Return the [x, y] coordinate for the center point of the cell that contains the specified text.  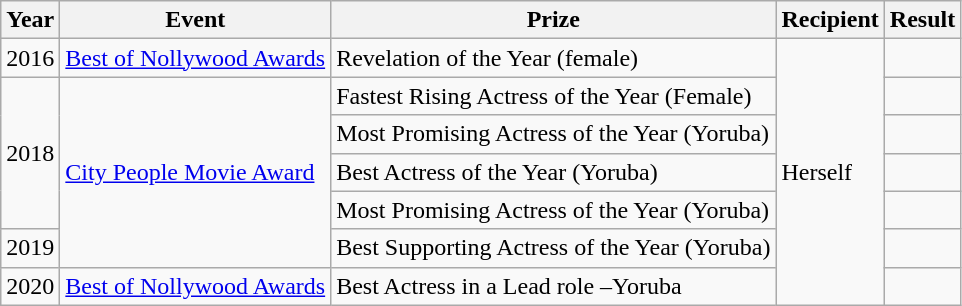
2018 [30, 153]
Fastest Rising Actress of the Year (Female) [554, 96]
Best Actress in a Lead role –Yoruba [554, 286]
Best Supporting Actress of the Year (Yoruba) [554, 248]
Event [196, 20]
Best Actress of the Year (Yoruba) [554, 172]
Prize [554, 20]
Year [30, 20]
2016 [30, 58]
Herself [830, 172]
Result [922, 20]
City People Movie Award [196, 172]
2020 [30, 286]
Revelation of the Year (female) [554, 58]
Recipient [830, 20]
2019 [30, 248]
